Output the [x, y] coordinate of the center of the cell containing the given text.  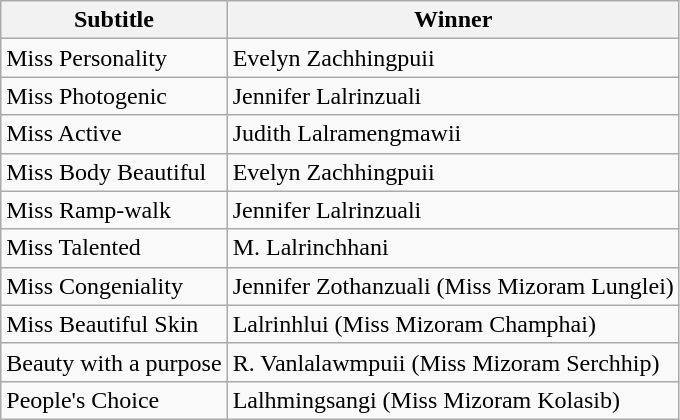
Judith Lalramengmawii [453, 134]
Miss Talented [114, 248]
Beauty with a purpose [114, 362]
Jennifer Zothanzuali (Miss Mizoram Lunglei) [453, 286]
Subtitle [114, 20]
Miss Body Beautiful [114, 172]
Miss Personality [114, 58]
Miss Photogenic [114, 96]
Winner [453, 20]
People's Choice [114, 400]
Miss Beautiful Skin [114, 324]
Lalrinhlui (Miss Mizoram Champhai) [453, 324]
M. Lalrinchhani [453, 248]
Miss Congeniality [114, 286]
Miss Ramp-walk [114, 210]
R. Vanlalawmpuii (Miss Mizoram Serchhip) [453, 362]
Lalhmingsangi (Miss Mizoram Kolasib) [453, 400]
Miss Active [114, 134]
